Output the [X, Y] coordinate of the center of the cell containing the given text.  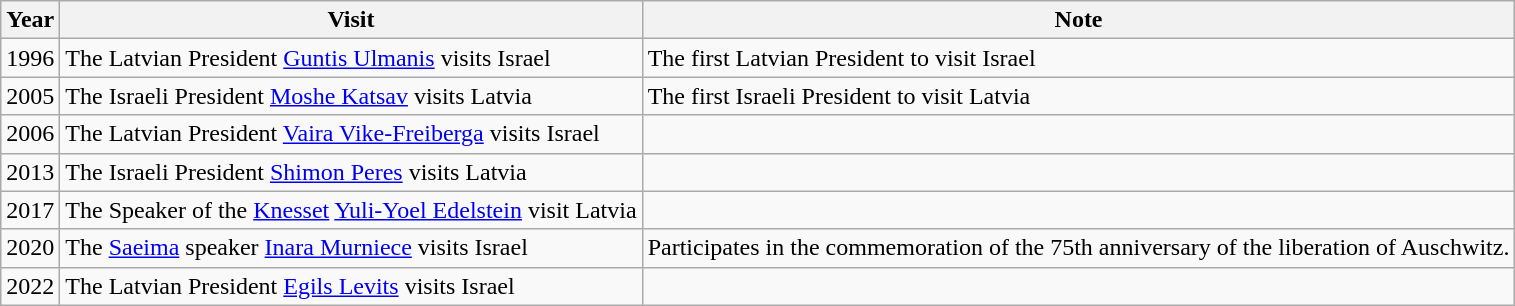
2013 [30, 172]
1996 [30, 58]
2017 [30, 210]
The Israeli President Moshe Katsav visits Latvia [351, 96]
The Saeima speaker Inara Murniece visits Israel [351, 248]
2020 [30, 248]
The Latvian President Vaira Vike-Freiberga visits Israel [351, 134]
Year [30, 20]
The first Latvian President to visit Israel [1078, 58]
2005 [30, 96]
Note [1078, 20]
Visit [351, 20]
The first Israeli President to visit Latvia [1078, 96]
2006 [30, 134]
The Israeli President Shimon Peres visits Latvia [351, 172]
The Speaker of the Knesset Yuli-Yoel Edelstein visit Latvia [351, 210]
The Latvian President Guntis Ulmanis visits Israel [351, 58]
The Latvian President Egils Levits visits Israel [351, 286]
Participates in the commemoration of the 75th anniversary of the liberation of Auschwitz. [1078, 248]
2022 [30, 286]
